Detect which cell encompasses the target text, then output its [X, Y] center coordinate. 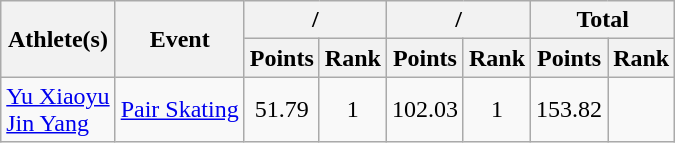
Yu XiaoyuJin Yang [58, 110]
Athlete(s) [58, 39]
Event [180, 39]
Total [603, 20]
Pair Skating [180, 110]
102.03 [424, 110]
51.79 [282, 110]
153.82 [570, 110]
